Return (X, Y) of the center of cell containing provided text 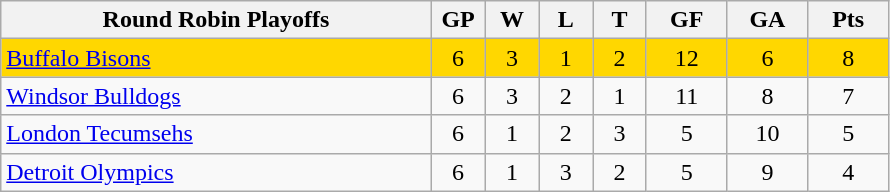
12 (686, 58)
Detroit Olympics (216, 172)
11 (686, 96)
L (566, 20)
Round Robin Playoffs (216, 20)
London Tecumsehs (216, 134)
GF (686, 20)
T (620, 20)
7 (848, 96)
GP (458, 20)
Windsor Bulldogs (216, 96)
9 (768, 172)
4 (848, 172)
GA (768, 20)
Buffalo Bisons (216, 58)
Pts (848, 20)
10 (768, 134)
W (512, 20)
